From the cell containing the given text, extract its center point as [X, Y] coordinate. 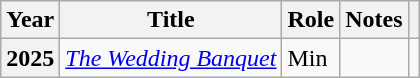
The Wedding Banquet [171, 58]
Notes [374, 20]
Role [311, 20]
2025 [30, 58]
Min [311, 58]
Title [171, 20]
Year [30, 20]
